Determine the [x, y] coordinate at the center of the cell enclosing the given text.  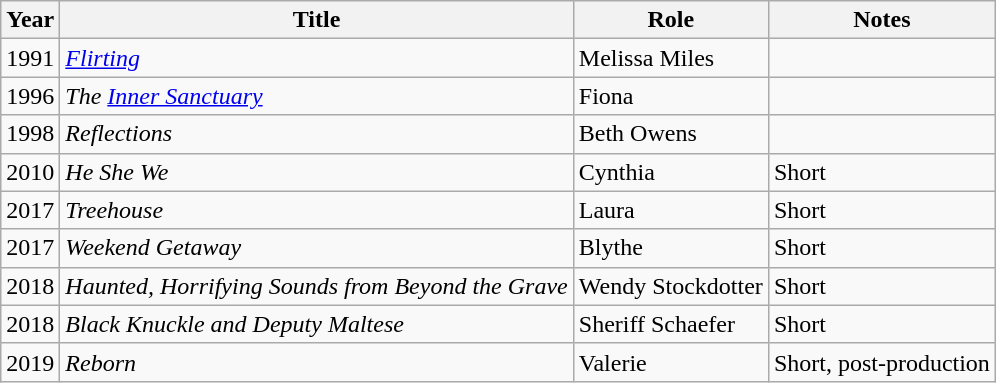
He She We [316, 172]
The Inner Sanctuary [316, 96]
2019 [30, 362]
Laura [670, 210]
Notes [882, 20]
1991 [30, 58]
Year [30, 20]
Short, post-production [882, 362]
Fiona [670, 96]
Melissa Miles [670, 58]
Cynthia [670, 172]
Sheriff Schaefer [670, 324]
2010 [30, 172]
Blythe [670, 248]
Reflections [316, 134]
Haunted, Horrifying Sounds from Beyond the Grave [316, 286]
1998 [30, 134]
Wendy Stockdotter [670, 286]
Weekend Getaway [316, 248]
Beth Owens [670, 134]
Role [670, 20]
Valerie [670, 362]
Treehouse [316, 210]
Flirting [316, 58]
Title [316, 20]
Black Knuckle and Deputy Maltese [316, 324]
1996 [30, 96]
Reborn [316, 362]
